Pinpoint the cell where the given text exists, returning its (X, Y) midpoint coordinate. 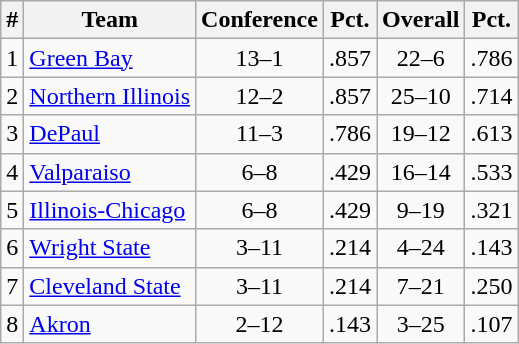
.533 (492, 172)
16–14 (420, 172)
11–3 (260, 134)
# (12, 20)
Northern Illinois (110, 96)
1 (12, 58)
25–10 (420, 96)
.714 (492, 96)
.321 (492, 210)
Team (110, 20)
19–12 (420, 134)
Green Bay (110, 58)
.107 (492, 324)
3–25 (420, 324)
6 (12, 248)
2–12 (260, 324)
2 (12, 96)
7–21 (420, 286)
.613 (492, 134)
4 (12, 172)
Overall (420, 20)
Illinois-Chicago (110, 210)
.250 (492, 286)
8 (12, 324)
7 (12, 286)
Conference (260, 20)
Akron (110, 324)
4–24 (420, 248)
Valparaiso (110, 172)
22–6 (420, 58)
12–2 (260, 96)
9–19 (420, 210)
Cleveland State (110, 286)
Wright State (110, 248)
13–1 (260, 58)
5 (12, 210)
DePaul (110, 134)
3 (12, 134)
